Identify which cell holds the provided text, then report its (x, y) central coordinate. 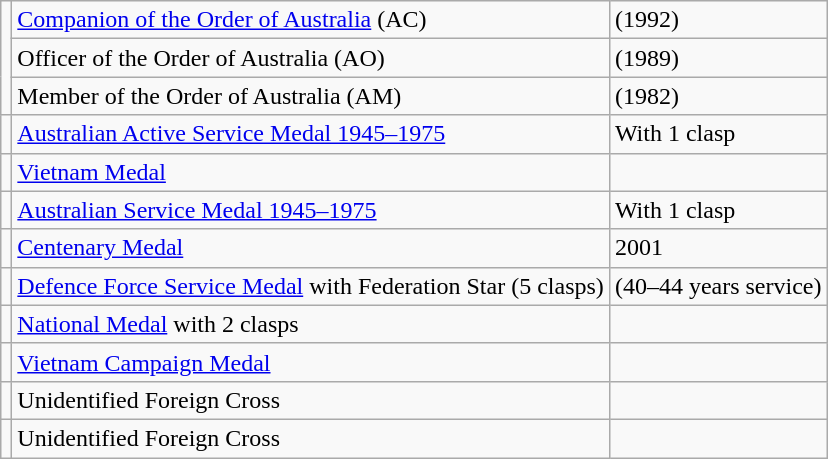
(40–44 years service) (718, 286)
Defence Force Service Medal with Federation Star (5 clasps) (311, 286)
Vietnam Campaign Medal (311, 362)
Australian Service Medal 1945–1975 (311, 210)
Member of the Order of Australia (AM) (311, 96)
(1989) (718, 58)
National Medal with 2 clasps (311, 324)
Vietnam Medal (311, 172)
Companion of the Order of Australia (AC) (311, 20)
2001 (718, 248)
(1992) (718, 20)
Officer of the Order of Australia (AO) (311, 58)
(1982) (718, 96)
Centenary Medal (311, 248)
Australian Active Service Medal 1945–1975 (311, 134)
